Provide the [X, Y] coordinate of the cell's center where the given text is located.  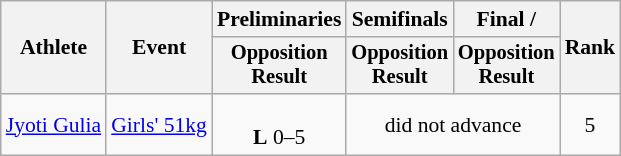
5 [590, 124]
Athlete [54, 48]
Event [159, 48]
Rank [590, 48]
Preliminaries [279, 19]
Girls' 51kg [159, 124]
did not advance [452, 124]
Semifinals [400, 19]
Jyoti Gulia [54, 124]
L 0–5 [279, 124]
Final / [506, 19]
